Capture the cell that displays the provided text and extract its [X, Y] central coordinate. 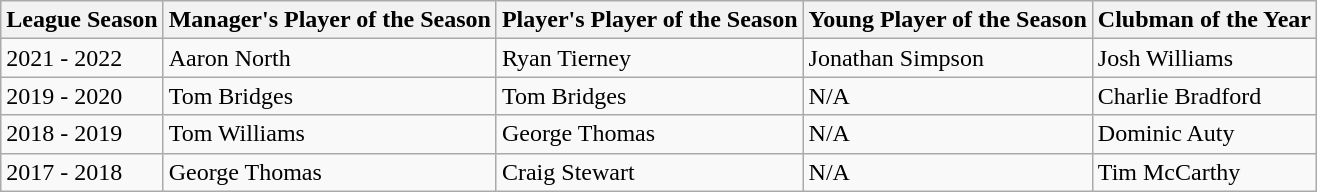
Ryan Tierney [650, 58]
2018 - 2019 [82, 134]
Craig Stewart [650, 172]
Young Player of the Season [948, 20]
Jonathan Simpson [948, 58]
Charlie Bradford [1204, 96]
Josh Williams [1204, 58]
2021 - 2022 [82, 58]
Dominic Auty [1204, 134]
Player's Player of the Season [650, 20]
Manager's Player of the Season [330, 20]
2019 - 2020 [82, 96]
Aaron North [330, 58]
2017 - 2018 [82, 172]
League Season [82, 20]
Tim McCarthy [1204, 172]
Tom Williams [330, 134]
Clubman of the Year [1204, 20]
